Pinpoint the cell where the given text exists, returning its (X, Y) midpoint coordinate. 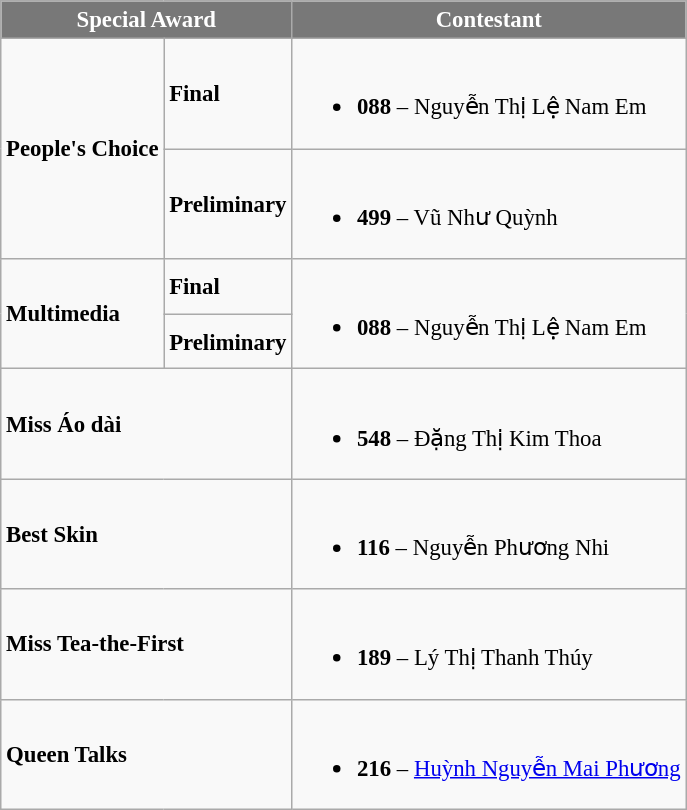
499 – Vũ Như Quỳnh (489, 204)
216 – Huỳnh Nguyễn Mai Phương (489, 754)
Queen Talks (146, 754)
Contestant (489, 20)
Miss Tea-the-First (146, 644)
Miss Áo dài (146, 424)
People's Choice (82, 149)
189 – Lý Thị Thanh Thúy (489, 644)
Special Award (146, 20)
548 – Đặng Thị Kim Thoa (489, 424)
Multimedia (82, 314)
Best Skin (146, 534)
116 – Nguyễn Phương Nhi (489, 534)
